Scan for the cell matching the given text and deliver its (x, y) coordinate at center. 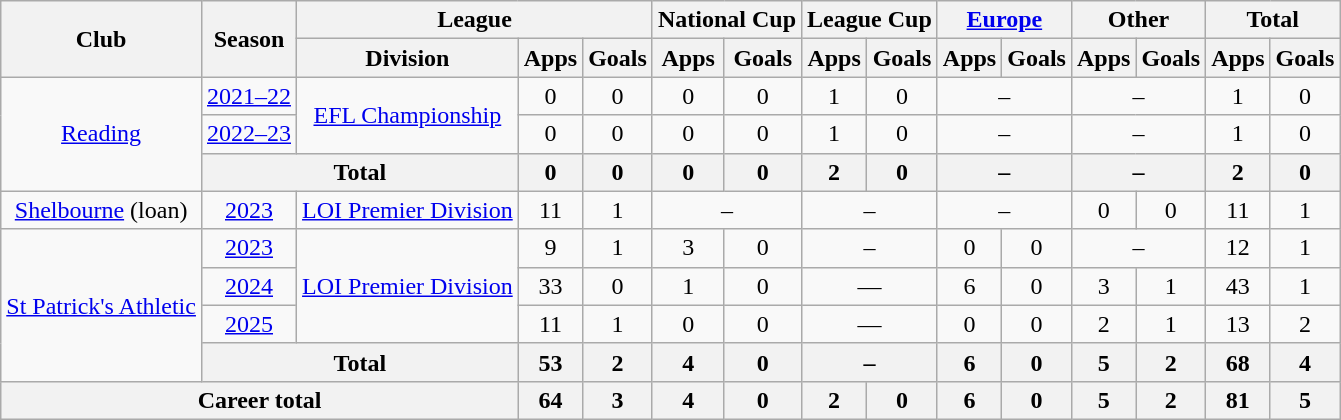
Career total (260, 400)
Shelbourne (loan) (102, 210)
Reading (102, 134)
Season (248, 39)
13 (1238, 324)
2025 (248, 324)
League (475, 20)
9 (550, 248)
64 (550, 400)
St Patrick's Athletic (102, 305)
League Cup (870, 20)
2021–22 (248, 96)
National Cup (726, 20)
53 (550, 362)
2022–23 (248, 134)
2024 (248, 286)
81 (1238, 400)
Club (102, 39)
68 (1238, 362)
Division (408, 58)
EFL Championship (408, 115)
Europe (1004, 20)
12 (1238, 248)
43 (1238, 286)
33 (550, 286)
Other (1138, 20)
